Locate the cell with the specified text and output its (X, Y) center coordinate. 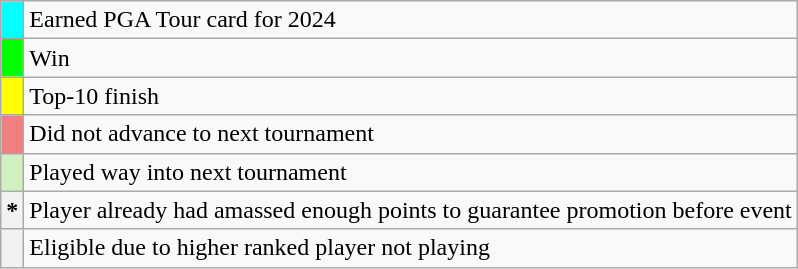
Played way into next tournament (410, 172)
Top-10 finish (410, 96)
Player already had amassed enough points to guarantee promotion before event (410, 210)
Did not advance to next tournament (410, 134)
Earned PGA Tour card for 2024 (410, 20)
Eligible due to higher ranked player not playing (410, 248)
* (12, 210)
Win (410, 58)
